From the cell containing the given text, extract its center point as (X, Y) coordinate. 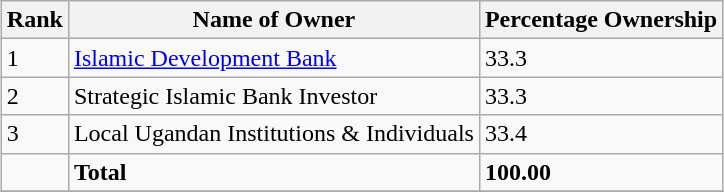
3 (34, 134)
Strategic Islamic Bank Investor (274, 96)
1 (34, 58)
100.00 (600, 172)
Name of Owner (274, 20)
Total (274, 172)
Islamic Development Bank (274, 58)
Percentage Ownership (600, 20)
Rank (34, 20)
2 (34, 96)
Local Ugandan Institutions & Individuals (274, 134)
33.4 (600, 134)
